Scan for the cell matching the given text and deliver its [X, Y] coordinate at center. 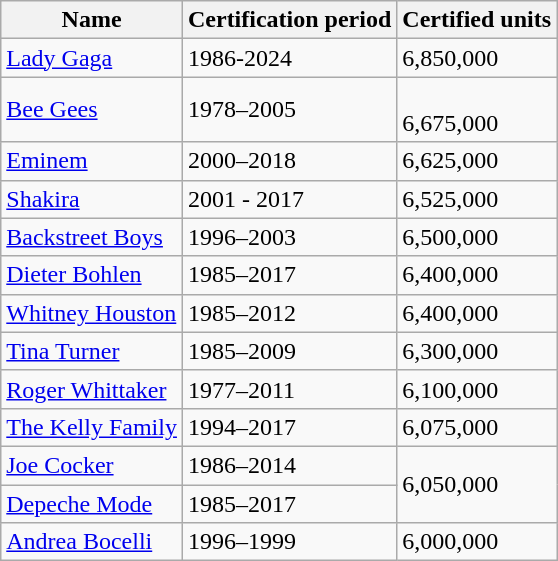
Tina Turner [92, 351]
Bee Gees [92, 110]
6,625,000 [477, 161]
Dieter Bohlen [92, 275]
2001 - 2017 [289, 199]
1994–2017 [289, 427]
1977–2011 [289, 389]
Backstreet Boys [92, 237]
Lady Gaga [92, 58]
6,050,000 [477, 484]
1985–2009 [289, 351]
Eminem [92, 161]
6,075,000 [477, 427]
6,500,000 [477, 237]
1986–2014 [289, 465]
Shakira [92, 199]
1986-2024 [289, 58]
Andrea Bocelli [92, 542]
6,525,000 [477, 199]
Certification period [289, 20]
1978–2005 [289, 110]
1985–2012 [289, 313]
Certified units [477, 20]
Whitney Houston [92, 313]
6,300,000 [477, 351]
Depeche Mode [92, 503]
Name [92, 20]
6,100,000 [477, 389]
The Kelly Family [92, 427]
2000–2018 [289, 161]
6,850,000 [477, 58]
1996–1999 [289, 542]
Roger Whittaker [92, 389]
6,675,000 [477, 110]
Joe Cocker [92, 465]
1996–2003 [289, 237]
6,000,000 [477, 542]
